Determine the [X, Y] coordinate at the center of the cell enclosing the given text.  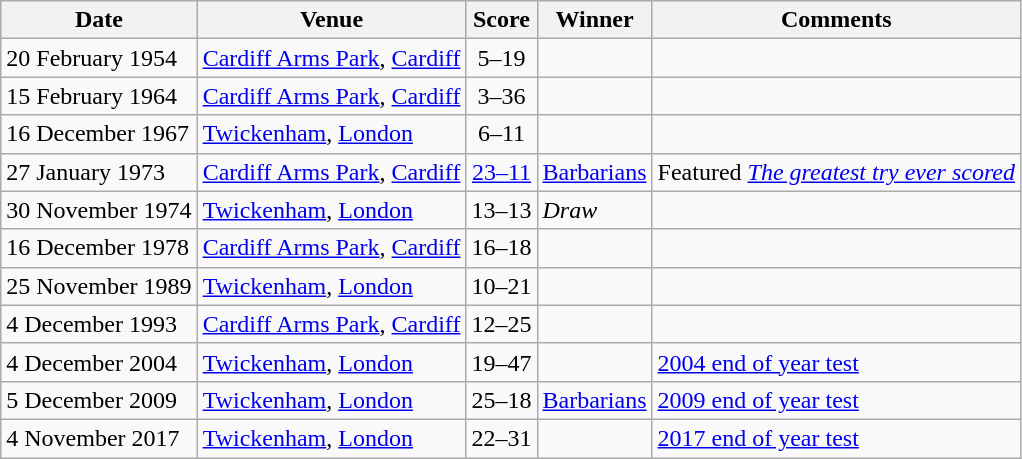
25 November 1989 [99, 286]
22–31 [502, 438]
2004 end of year test [836, 362]
5 December 2009 [99, 400]
2009 end of year test [836, 400]
16 December 1978 [99, 248]
Featured The greatest try ever scored [836, 172]
5–19 [502, 58]
12–25 [502, 324]
19–47 [502, 362]
Comments [836, 20]
3–36 [502, 96]
13–13 [502, 210]
30 November 1974 [99, 210]
Date [99, 20]
2017 end of year test [836, 438]
23–11 [502, 172]
15 February 1964 [99, 96]
16–18 [502, 248]
Winner [594, 20]
Draw [594, 210]
25–18 [502, 400]
16 December 1967 [99, 134]
27 January 1973 [99, 172]
4 December 2004 [99, 362]
Venue [332, 20]
4 November 2017 [99, 438]
10–21 [502, 286]
6–11 [502, 134]
Score [502, 20]
4 December 1993 [99, 324]
20 February 1954 [99, 58]
